From the cell containing the given text, extract its center point as (X, Y) coordinate. 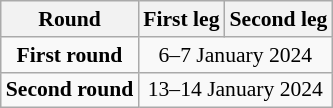
Second round (70, 90)
Round (70, 19)
6–7 January 2024 (235, 55)
First leg (181, 19)
Second leg (279, 19)
13–14 January 2024 (235, 90)
First round (70, 55)
